Provide the [X, Y] coordinate of the cell's center where the given text is located.  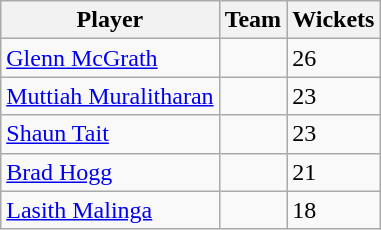
Brad Hogg [110, 172]
21 [334, 172]
18 [334, 210]
Lasith Malinga [110, 210]
Wickets [334, 20]
Shaun Tait [110, 134]
Player [110, 20]
Glenn McGrath [110, 58]
26 [334, 58]
Muttiah Muralitharan [110, 96]
Team [253, 20]
